Provide the (x, y) coordinate of the cell's center where the given text is located.  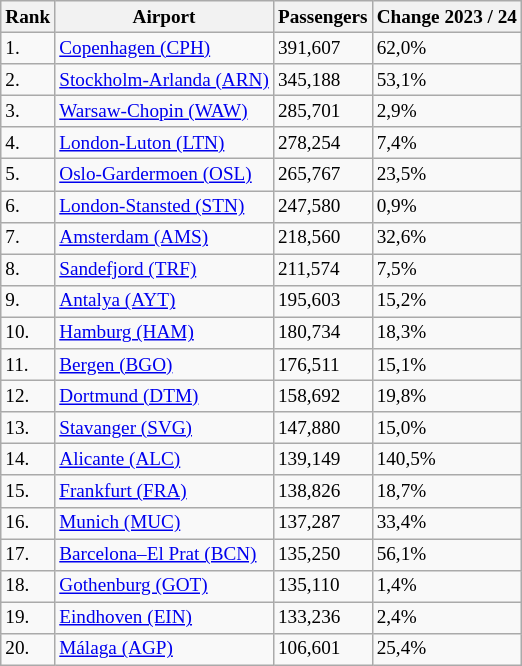
265,767 (322, 175)
5. (28, 175)
7. (28, 238)
6. (28, 206)
Málaga (AGP) (164, 649)
18,7% (446, 491)
391,607 (322, 48)
278,254 (322, 143)
Gothenburg (GOT) (164, 586)
23,5% (446, 175)
139,149 (322, 460)
62,0% (446, 48)
Passengers (322, 17)
12. (28, 396)
2,4% (446, 618)
20. (28, 649)
138,826 (322, 491)
Antalya (AYT) (164, 301)
15,1% (446, 365)
Oslo-Gardermoen (OSL) (164, 175)
180,734 (322, 333)
218,560 (322, 238)
285,701 (322, 111)
Warsaw-Chopin (WAW) (164, 111)
Eindhoven (EIN) (164, 618)
33,4% (446, 523)
147,880 (322, 428)
7,5% (446, 270)
8. (28, 270)
15. (28, 491)
25,4% (446, 649)
Change 2023 / 24 (446, 17)
Barcelona–El Prat (BCN) (164, 554)
133,236 (322, 618)
18,3% (446, 333)
15,2% (446, 301)
0,9% (446, 206)
140,5% (446, 460)
135,250 (322, 554)
Sandefjord (TRF) (164, 270)
135,110 (322, 586)
1,4% (446, 586)
158,692 (322, 396)
106,601 (322, 649)
247,580 (322, 206)
211,574 (322, 270)
4. (28, 143)
53,1% (446, 80)
Frankfurt (FRA) (164, 491)
195,603 (322, 301)
13. (28, 428)
Rank (28, 17)
3. (28, 111)
Alicante (ALC) (164, 460)
Copenhagen (CPH) (164, 48)
Stavanger (SVG) (164, 428)
Amsterdam (AMS) (164, 238)
15,0% (446, 428)
16. (28, 523)
London-Luton (LTN) (164, 143)
176,511 (322, 365)
Hamburg (HAM) (164, 333)
7,4% (446, 143)
32,6% (446, 238)
2,9% (446, 111)
Dortmund (DTM) (164, 396)
56,1% (446, 554)
137,287 (322, 523)
London-Stansted (STN) (164, 206)
345,188 (322, 80)
18. (28, 586)
Stockholm-Arlanda (ARN) (164, 80)
19. (28, 618)
17. (28, 554)
9. (28, 301)
10. (28, 333)
11. (28, 365)
19,8% (446, 396)
Bergen (BGO) (164, 365)
Munich (MUC) (164, 523)
14. (28, 460)
1. (28, 48)
2. (28, 80)
Airport (164, 17)
